Determine the [x, y] coordinate at the center of the cell enclosing the given text.  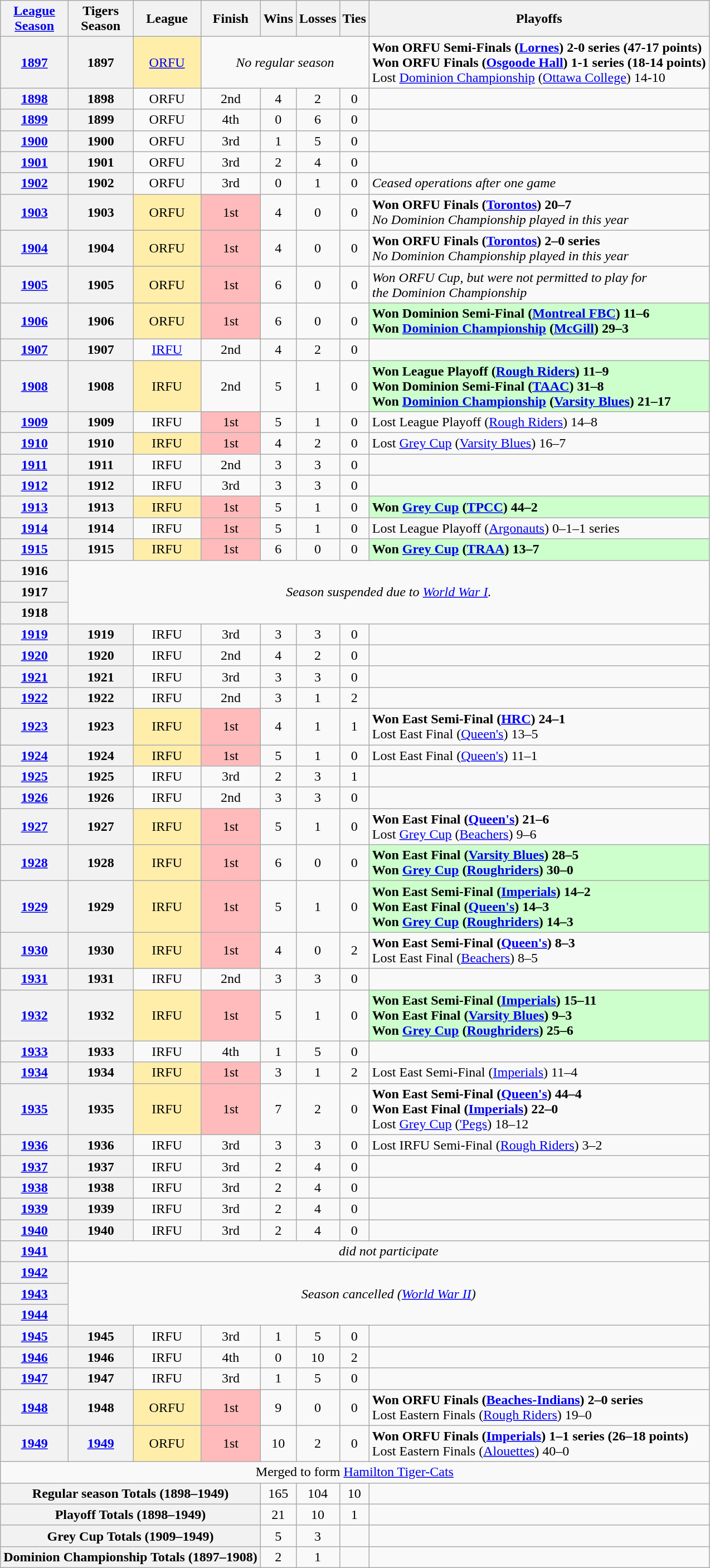
Lost IRFU Semi-Final (Rough Riders) 3–2 [539, 1145]
165 [278, 1493]
did not participate [389, 1252]
Season cancelled (World War II) [389, 1294]
Lost Grey Cup (Varsity Blues) 16–7 [539, 444]
Finish [231, 19]
Ties [354, 19]
Playoff Totals (1898–1949) [130, 1515]
Merged to form Hamilton Tiger-Cats [354, 1472]
104 [318, 1493]
Lost League Playoff (Argonauts) 0–1–1 series [539, 528]
21 [278, 1515]
Won East Semi-Final (Imperials) 14–2Won East Final (Queen's) 14–3Won Grey Cup (Roughriders) 14–3 [539, 907]
Won ORFU Cup, but were not permitted to play forthe Dominion Championship [539, 284]
Lost East Semi-Final (Imperials) 11–4 [539, 1073]
TigersSeason [101, 19]
1944 [35, 1315]
Won East Semi-Final (HRC) 24–1Lost East Final (Queen's) 13–5 [539, 727]
Season suspended due to World War I. [389, 592]
7 [278, 1109]
Lost East Final (Queen's) 11–1 [539, 755]
Grey Cup Totals (1909–1949) [130, 1536]
Won ORFU Finals (Torontos) 2–0 seriesNo Dominion Championship played in this year [539, 249]
9 [278, 1408]
Losses [318, 19]
1941 [35, 1252]
Won East Final (Varsity Blues) 28–5Won Grey Cup (Roughriders) 30–0 [539, 863]
Won Dominion Semi-Final (Montreal FBC) 11–6Won Dominion Championship (McGill) 29–3 [539, 321]
Ceased operations after one game [539, 183]
Wins [278, 19]
Won Grey Cup (TRAA) 13–7 [539, 549]
Won ORFU Finals (Imperials) 1–1 series (26–18 points)Lost Eastern Finals (Alouettes) 40–0 [539, 1443]
1916 [35, 571]
Won League Playoff (Rough Riders) 11–9Won Dominion Semi-Final (TAAC) 31–8Won Dominion Championship (Varsity Blues) 21–17 [539, 386]
Won ORFU Finals (Torontos) 20–7No Dominion Championship played in this year [539, 212]
Won Grey Cup (TPCC) 44–2 [539, 507]
Won East Semi-Final (Imperials) 15–11Won East Final (Varsity Blues) 9–3Won Grey Cup (Roughriders) 25–6 [539, 1015]
Won East Semi-Final (Queen's) 8–3Lost East Final (Beachers) 8–5 [539, 951]
1942 [35, 1273]
Won East Final (Queen's) 21–6Lost Grey Cup (Beachers) 9–6 [539, 827]
No regular season [285, 62]
Playoffs [539, 19]
1918 [35, 613]
Won ORFU Finals (Beaches-Indians) 2–0 seriesLost Eastern Finals (Rough Riders) 19–0 [539, 1408]
1917 [35, 592]
Lost League Playoff (Rough Riders) 14–8 [539, 422]
Won East Semi-Final (Queen's) 44–4Won East Final (Imperials) 22–0Lost Grey Cup ('Pegs) 18–12 [539, 1109]
Dominion Championship Totals (1897–1908) [130, 1557]
League [167, 19]
Regular season Totals (1898–1949) [130, 1493]
LeagueSeason [35, 19]
1943 [35, 1294]
